Output the (x, y) coordinate of the center of the cell containing the given text.  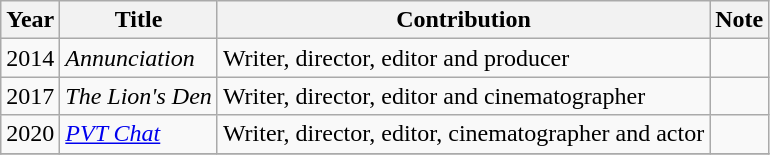
Writer, director, editor and cinematographer (463, 96)
Writer, director, editor, cinematographer and actor (463, 134)
2020 (30, 134)
Note (740, 20)
Annunciation (139, 58)
Title (139, 20)
Contribution (463, 20)
PVT Chat (139, 134)
Year (30, 20)
2014 (30, 58)
2017 (30, 96)
The Lion's Den (139, 96)
Writer, director, editor and producer (463, 58)
